Determine the [X, Y] coordinate at the center of the cell enclosing the given text.  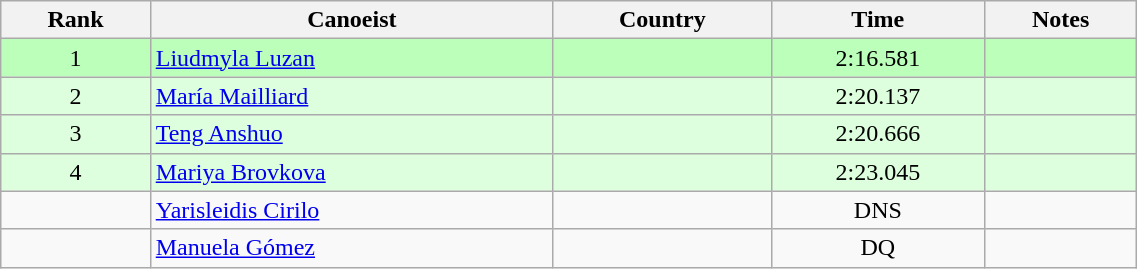
Mariya Brovkova [352, 172]
4 [76, 172]
2 [76, 96]
Country [662, 20]
Notes [1060, 20]
DNS [878, 210]
Rank [76, 20]
María Mailliard [352, 96]
DQ [878, 248]
2:20.137 [878, 96]
Liudmyla Luzan [352, 58]
Time [878, 20]
3 [76, 134]
Teng Anshuo [352, 134]
Canoeist [352, 20]
2:16.581 [878, 58]
Yarisleidis Cirilo [352, 210]
2:20.666 [878, 134]
Manuela Gómez [352, 248]
1 [76, 58]
2:23.045 [878, 172]
